Extract the [x, y] coordinate from the center of the cell holding the provided text.  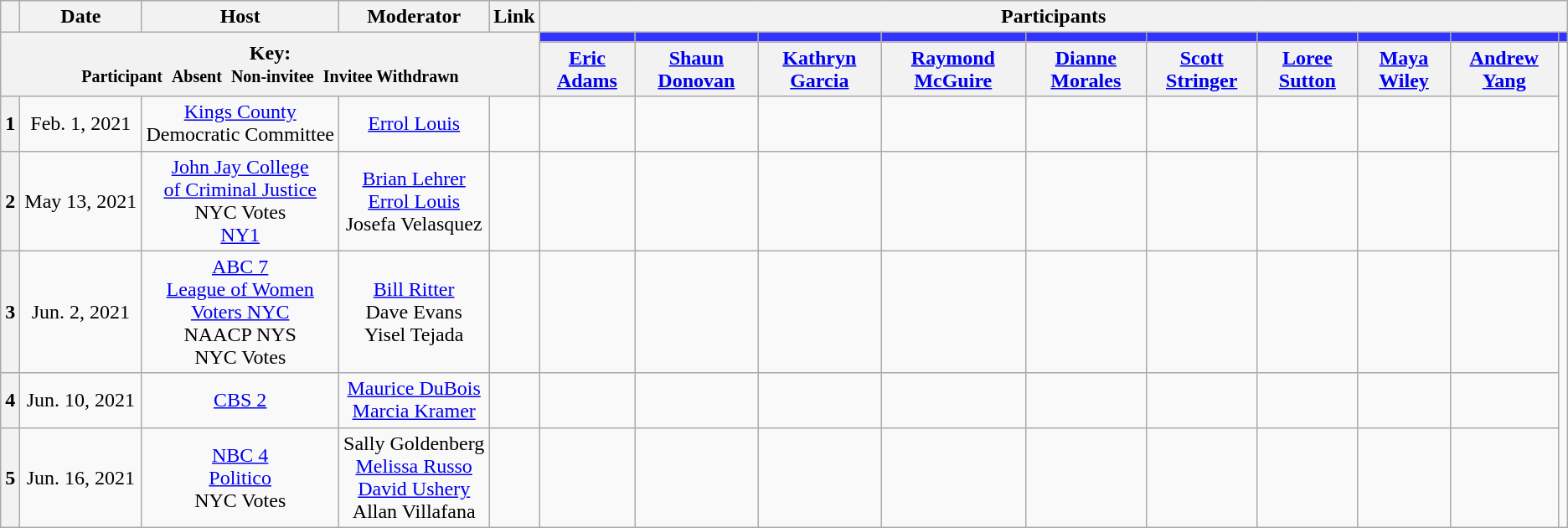
1 [10, 124]
CBS 2 [240, 401]
Kings CountyDemocratic Committee [240, 124]
Bill RitterDave EvansYisel Tejada [414, 312]
Raymond McGuire [953, 69]
NBC 4PoliticoNYC Votes [240, 478]
Dianne Morales [1086, 69]
Kathryn Garcia [819, 69]
5 [10, 478]
Jun. 10, 2021 [80, 401]
Errol Louis [414, 124]
3 [10, 312]
Key: Participant Absent Non-invitee Invitee Withdrawn [271, 65]
2 [10, 201]
Host [240, 17]
Eric Adams [586, 69]
Maya Wiley [1404, 69]
Feb. 1, 2021 [80, 124]
John Jay Collegeof Criminal JusticeNYC VotesNY1 [240, 201]
Shaun Donovan [697, 69]
Sally GoldenbergMelissa RussoDavid UsheryAllan Villafana [414, 478]
4 [10, 401]
Jun. 16, 2021 [80, 478]
Moderator [414, 17]
ABC 7League of WomenVoters NYCNAACP NYSNYC Votes [240, 312]
Scott Stringer [1201, 69]
Link [514, 17]
Participants [1054, 17]
Brian LehrerErrol LouisJosefa Velasquez [414, 201]
Andrew Yang [1504, 69]
Date [80, 17]
Maurice DuBoisMarcia Kramer [414, 401]
Loree Sutton [1308, 69]
Jun. 2, 2021 [80, 312]
May 13, 2021 [80, 201]
